Determine the [x, y] coordinate at the center of the cell enclosing the given text.  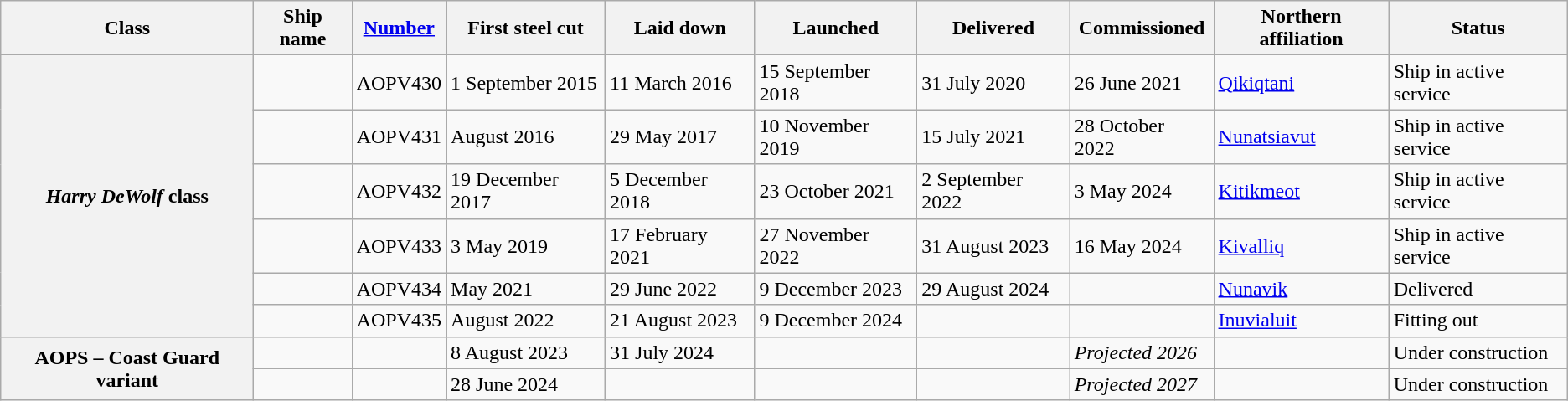
26 June 2021 [1142, 82]
AOPV430 [399, 82]
27 November 2022 [836, 246]
1 September 2015 [526, 82]
3 May 2024 [1142, 191]
Inuvialuit [1302, 321]
First steel cut [526, 28]
Number [399, 28]
Projected 2026 [1142, 352]
Commissioned [1142, 28]
15 September 2018 [836, 82]
Harry DeWolf class [127, 196]
9 December 2024 [836, 321]
31 August 2023 [993, 246]
AOPV433 [399, 246]
Northern affiliation [1302, 28]
19 December 2017 [526, 191]
2 September 2022 [993, 191]
Projected 2027 [1142, 384]
May 2021 [526, 289]
Laid down [680, 28]
31 July 2020 [993, 82]
9 December 2023 [836, 289]
21 August 2023 [680, 321]
28 October 2022 [1142, 137]
Qikiqtani [1302, 82]
AOPV432 [399, 191]
11 March 2016 [680, 82]
Nunatsiavut [1302, 137]
Status [1478, 28]
29 August 2024 [993, 289]
5 December 2018 [680, 191]
Kivalliq [1302, 246]
Ship name [303, 28]
August 2022 [526, 321]
29 June 2022 [680, 289]
Class [127, 28]
AOPV435 [399, 321]
10 November 2019 [836, 137]
AOPV434 [399, 289]
28 June 2024 [526, 384]
Nunavik [1302, 289]
AOPS – Coast Guard variant [127, 368]
August 2016 [526, 137]
17 February 2021 [680, 246]
Launched [836, 28]
AOPV431 [399, 137]
29 May 2017 [680, 137]
31 July 2024 [680, 352]
23 October 2021 [836, 191]
15 July 2021 [993, 137]
Kitikmeot [1302, 191]
3 May 2019 [526, 246]
8 August 2023 [526, 352]
Fitting out [1478, 321]
16 May 2024 [1142, 246]
